Detect which cell encompasses the target text, then output its [X, Y] center coordinate. 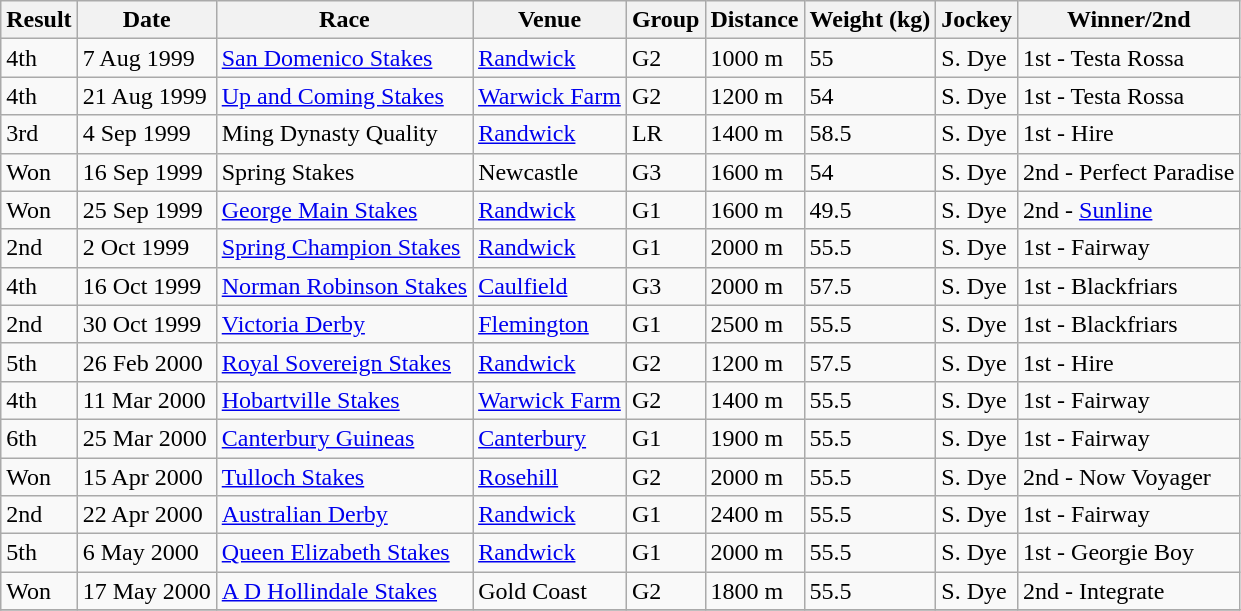
San Domenico Stakes [344, 58]
Canterbury [550, 438]
2nd - Sunline [1129, 210]
55 [870, 58]
1800 m [754, 591]
Spring Champion Stakes [344, 248]
26 Feb 2000 [146, 362]
25 Mar 2000 [146, 438]
1900 m [754, 438]
Tulloch Stakes [344, 477]
Weight (kg) [870, 20]
11 Mar 2000 [146, 400]
Caulfield [550, 286]
Ming Dynasty Quality [344, 134]
Rosehill [550, 477]
Canterbury Guineas [344, 438]
Hobartville Stakes [344, 400]
Winner/2nd [1129, 20]
2nd - Integrate [1129, 591]
A D Hollindale Stakes [344, 591]
6 May 2000 [146, 553]
17 May 2000 [146, 591]
Jockey [977, 20]
16 Oct 1999 [146, 286]
1000 m [754, 58]
Royal Sovereign Stakes [344, 362]
49.5 [870, 210]
LR [666, 134]
25 Sep 1999 [146, 210]
22 Apr 2000 [146, 515]
16 Sep 1999 [146, 172]
Norman Robinson Stakes [344, 286]
58.5 [870, 134]
Gold Coast [550, 591]
Group [666, 20]
7 Aug 1999 [146, 58]
30 Oct 1999 [146, 324]
2 Oct 1999 [146, 248]
21 Aug 1999 [146, 96]
Flemington [550, 324]
15 Apr 2000 [146, 477]
2500 m [754, 324]
Up and Coming Stakes [344, 96]
Spring Stakes [344, 172]
Date [146, 20]
Distance [754, 20]
Race [344, 20]
Queen Elizabeth Stakes [344, 553]
Australian Derby [344, 515]
3rd [39, 134]
2400 m [754, 515]
6th [39, 438]
1st - Georgie Boy [1129, 553]
2nd - Perfect Paradise [1129, 172]
Result [39, 20]
Venue [550, 20]
Newcastle [550, 172]
4 Sep 1999 [146, 134]
George Main Stakes [344, 210]
2nd - Now Voyager [1129, 477]
Victoria Derby [344, 324]
